Identify which cell holds the provided text, then report its (x, y) central coordinate. 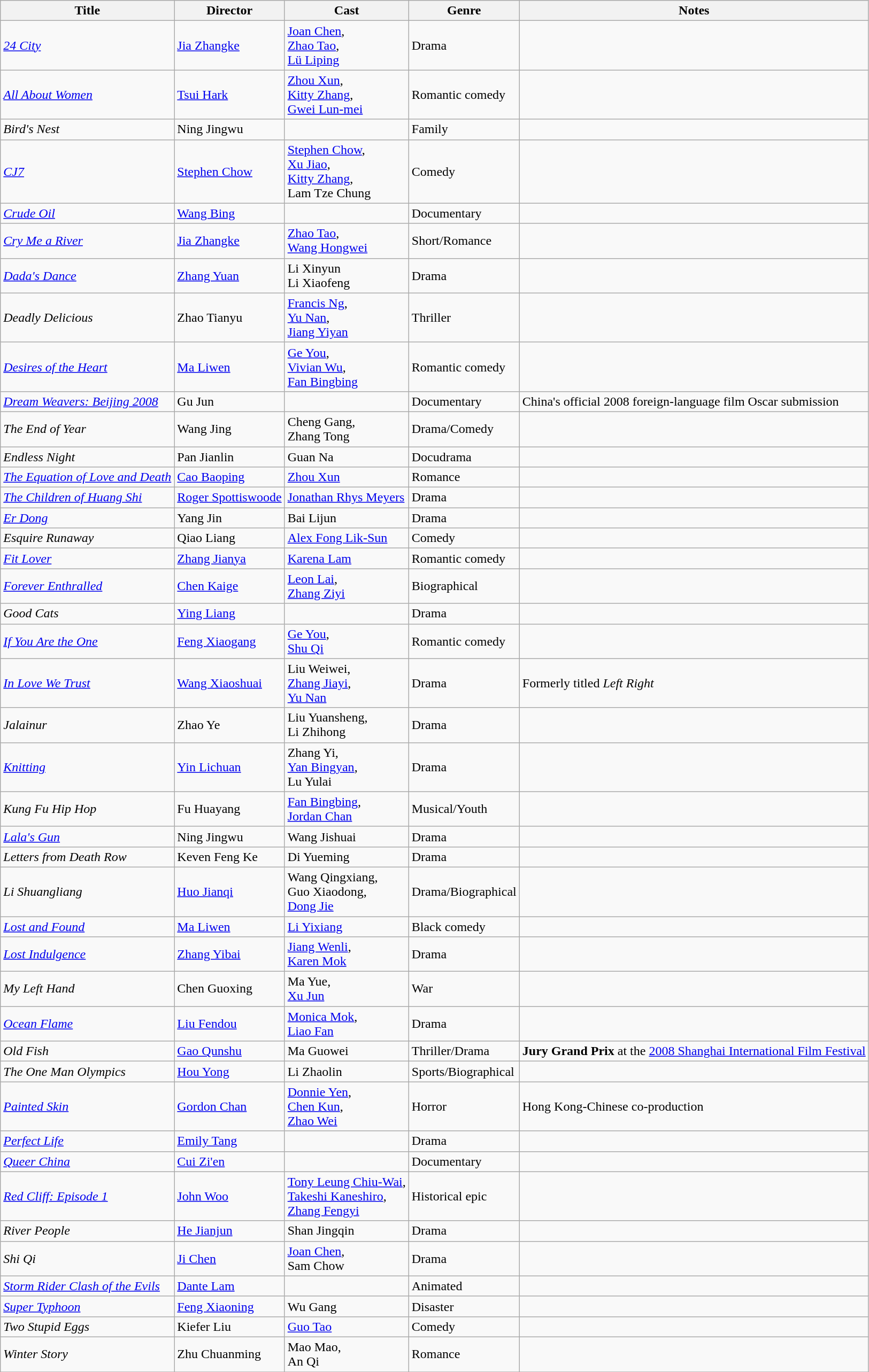
Stephen Chow (229, 171)
Knitting (88, 767)
Forever Enthralled (88, 586)
China's official 2008 foreign-language film Oscar submission (694, 401)
Musical/Youth (464, 809)
Feng Xiaogang (229, 641)
Shan Jingqin (347, 1231)
Kiefer Liu (229, 1327)
All About Women (88, 95)
Ge You,Shu Qi (347, 641)
If You Are the One (88, 641)
Wang Jing (229, 429)
Fu Huayang (229, 809)
Cao Baoping (229, 477)
Wang Xiaoshuai (229, 683)
Fan Bingbing,Jordan Chan (347, 809)
War (464, 989)
Docudrama (464, 457)
Tony Leung Chiu-Wai,Takeshi Kaneshiro,Zhang Fengyi (347, 1196)
Qiao Liang (229, 538)
Kung Fu Hip Hop (88, 809)
My Left Hand (88, 989)
Thriller (464, 317)
Liu Fendou (229, 1024)
Queer China (88, 1161)
Gao Qunshu (229, 1051)
Ge You,Vivian Wu,Fan Bingbing (347, 367)
Bai Lijun (347, 518)
Keven Feng Ke (229, 857)
The Children of Huang Shi (88, 498)
Drama/Comedy (464, 429)
Donnie Yen,Chen Kun,Zhao Wei (347, 1106)
Painted Skin (88, 1106)
Roger Spottiswoode (229, 498)
Lost and Found (88, 926)
Er Dong (88, 518)
Lost Indulgence (88, 955)
Dream Weavers: Beijing 2008 (88, 401)
Endless Night (88, 457)
Super Typhoon (88, 1306)
Zhang Yuan (229, 276)
Two Stupid Eggs (88, 1327)
Horror (464, 1106)
Ji Chen (229, 1258)
Title (88, 11)
Bird's Nest (88, 129)
Animated (464, 1286)
Deadly Delicious (88, 317)
Formerly titled Left Right (694, 683)
Cry Me a River (88, 241)
Winter Story (88, 1354)
Fit Lover (88, 559)
Chen Guoxing (229, 989)
He Jianjun (229, 1231)
Dada's Dance (88, 276)
Jiang Wenli,Karen Mok (347, 955)
Biographical (464, 586)
Alex Fong Lik-Sun (347, 538)
Cui Zi'en (229, 1161)
Yang Jin (229, 518)
Chen Kaige (229, 586)
The End of Year (88, 429)
Lala's Gun (88, 836)
Liu Weiwei,Zhang Jiayi,Yu Nan (347, 683)
Wang Bing (229, 213)
24 City (88, 45)
Zhao Tao,Wang Hongwei (347, 241)
Feng Xiaoning (229, 1306)
Jalainur (88, 725)
Shi Qi (88, 1258)
Leon Lai,Zhang Ziyi (347, 586)
Emily Tang (229, 1141)
Guan Na (347, 457)
Zhou Xun (347, 477)
Esquire Runaway (88, 538)
Notes (694, 11)
Short/Romance (464, 241)
Sports/Biographical (464, 1072)
Drama/Biographical (464, 892)
Mao Mao,An Qi (347, 1354)
Black comedy (464, 926)
Zhao Ye (229, 725)
Joan Chen,Sam Chow (347, 1258)
Hou Yong (229, 1072)
Ma Guowei (347, 1051)
Letters from Death Row (88, 857)
Family (464, 129)
Li XinyunLi Xiaofeng (347, 276)
Cheng Gang,Zhang Tong (347, 429)
Tsui Hark (229, 95)
Zhao Tianyu (229, 317)
Pan Jianlin (229, 457)
Monica Mok,Liao Fan (347, 1024)
Wu Gang (347, 1306)
Old Fish (88, 1051)
Crude Oil (88, 213)
Cast (347, 11)
Li Shuangliang (88, 892)
Zhang Yibai (229, 955)
Li Zhaolin (347, 1072)
Liu Yuansheng,Li Zhihong (347, 725)
Gordon Chan (229, 1106)
Wang Jishuai (347, 836)
Ocean Flame (88, 1024)
Disaster (464, 1306)
Jonathan Rhys Meyers (347, 498)
In Love We Trust (88, 683)
Stephen Chow,Xu Jiao,Kitty Zhang,Lam Tze Chung (347, 171)
Jury Grand Prix at the 2008 Shanghai International Film Festival (694, 1051)
Dante Lam (229, 1286)
Ma Yue,Xu Jun (347, 989)
Zhou Xun,Kitty Zhang,Gwei Lun-mei (347, 95)
Historical epic (464, 1196)
Joan Chen,Zhao Tao,Lü Liping (347, 45)
Karena Lam (347, 559)
Genre (464, 11)
Zhang Jianya (229, 559)
Red Cliff: Episode 1 (88, 1196)
CJ7 (88, 171)
Di Yueming (347, 857)
Perfect Life (88, 1141)
Li Yixiang (347, 926)
Guo Tao (347, 1327)
Francis Ng,Yu Nan,Jiang Yiyan (347, 317)
The One Man Olympics (88, 1072)
The Equation of Love and Death (88, 477)
Thriller/Drama (464, 1051)
Zhang Yi,Yan Bingyan,Lu Yulai (347, 767)
Zhu Chuanming (229, 1354)
Desires of the Heart (88, 367)
Storm Rider Clash of the Evils (88, 1286)
River People (88, 1231)
Gu Jun (229, 401)
Hong Kong-Chinese co-production (694, 1106)
Yin Lichuan (229, 767)
Wang Qingxiang,Guo Xiaodong,Dong Jie (347, 892)
Ying Liang (229, 614)
Huo Jianqi (229, 892)
John Woo (229, 1196)
Director (229, 11)
Good Cats (88, 614)
